Search for the cell housing the specified text and yield its (x, y) center coordinate. 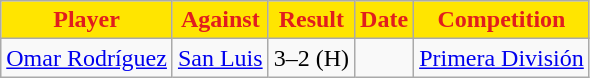
Against (220, 20)
Player (87, 20)
Result (311, 20)
Primera División (502, 58)
3–2 (H) (311, 58)
Competition (502, 20)
Date (384, 20)
San Luis (220, 58)
Omar Rodríguez (87, 58)
